Output the [x, y] coordinate of the center of the cell containing the given text.  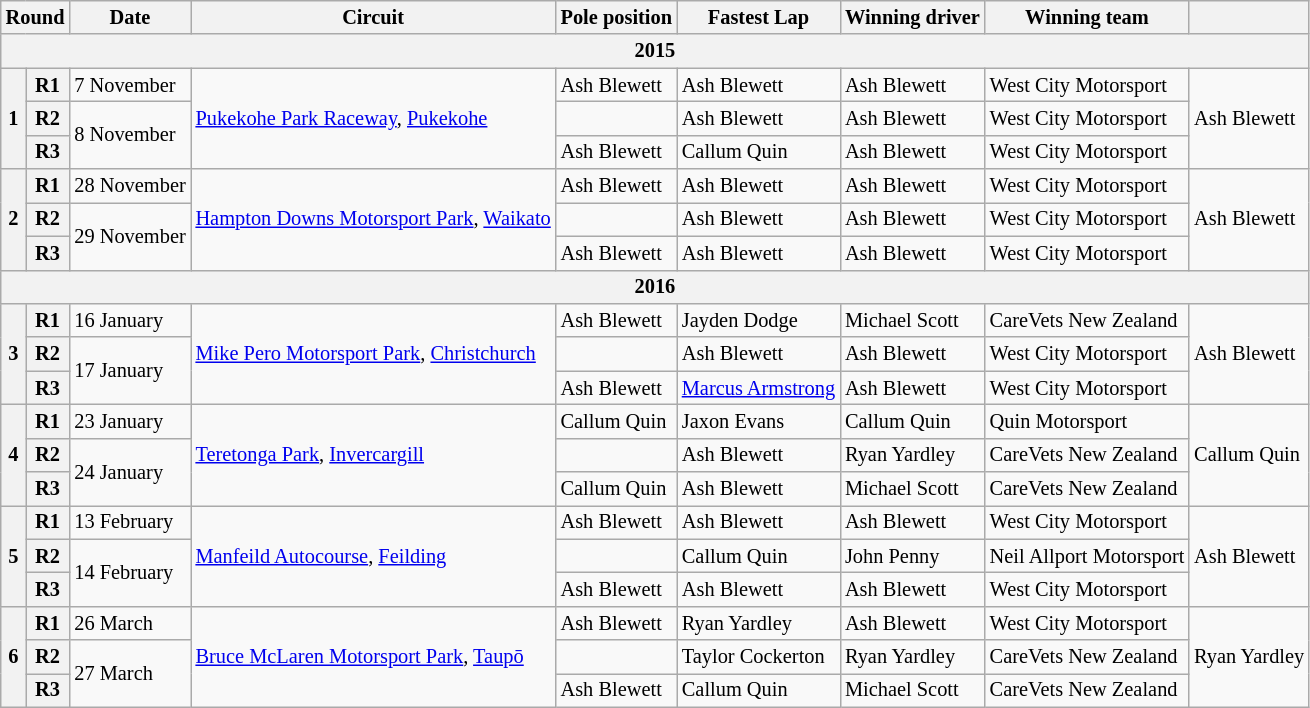
16 January [130, 320]
Manfeild Autocourse, Feilding [374, 556]
27 March [130, 674]
14 February [130, 572]
3 [14, 354]
Quin Motorsport [1087, 421]
Date [130, 17]
Round [36, 17]
Mike Pero Motorsport Park, Christchurch [374, 354]
2015 [655, 51]
Jaxon Evans [758, 421]
Hampton Downs Motorsport Park, Waikato [374, 220]
Winning driver [912, 17]
Circuit [374, 17]
Fastest Lap [758, 17]
26 March [130, 623]
13 February [130, 522]
Pole position [616, 17]
4 [14, 454]
7 November [130, 85]
24 January [130, 472]
Winning team [1087, 17]
17 January [130, 370]
John Penny [912, 556]
23 January [130, 421]
Pukekohe Park Raceway, Pukekohe [374, 118]
Marcus Armstrong [758, 388]
6 [14, 656]
Teretonga Park, Invercargill [374, 454]
29 November [130, 236]
2016 [655, 287]
28 November [130, 186]
Bruce McLaren Motorsport Park, Taupō [374, 656]
1 [14, 118]
2 [14, 220]
Neil Allport Motorsport [1087, 556]
Jayden Dodge [758, 320]
8 November [130, 134]
5 [14, 556]
Taylor Cockerton [758, 657]
